Scan for the cell matching the given text and deliver its (X, Y) coordinate at center. 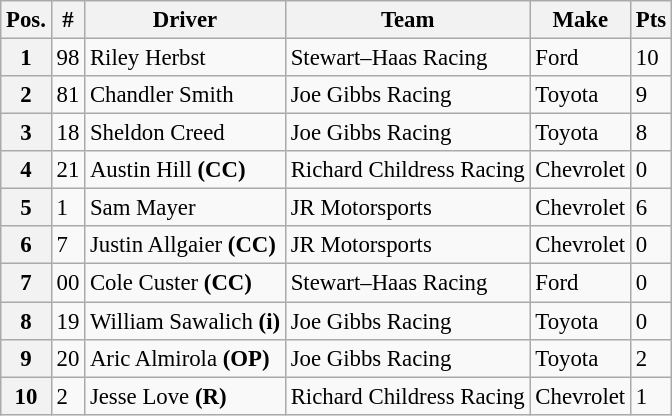
Chandler Smith (186, 95)
Make (580, 20)
Sam Mayer (186, 208)
Jesse Love (R) (186, 396)
Cole Custer (CC) (186, 283)
Austin Hill (CC) (186, 170)
18 (68, 133)
Aric Almirola (OP) (186, 358)
5 (26, 208)
3 (26, 133)
Sheldon Creed (186, 133)
00 (68, 283)
Team (408, 20)
81 (68, 95)
20 (68, 358)
William Sawalich (i) (186, 321)
4 (26, 170)
Pos. (26, 20)
21 (68, 170)
19 (68, 321)
98 (68, 58)
Pts (650, 20)
Riley Herbst (186, 58)
Driver (186, 20)
Justin Allgaier (CC) (186, 245)
# (68, 20)
